Find where the given text appears and provide that cell's center as [X, Y] coordinate. 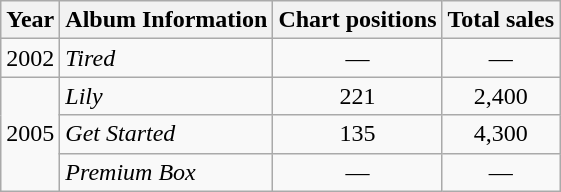
Lily [166, 96]
Tired [166, 58]
2005 [30, 134]
135 [358, 134]
2002 [30, 58]
Album Information [166, 20]
4,300 [501, 134]
Chart positions [358, 20]
Year [30, 20]
Premium Box [166, 172]
Total sales [501, 20]
Get Started [166, 134]
2,400 [501, 96]
221 [358, 96]
